Detect which cell encompasses the target text, then output its (X, Y) center coordinate. 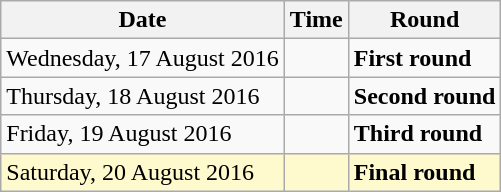
Saturday, 20 August 2016 (143, 172)
Round (424, 20)
Third round (424, 134)
Wednesday, 17 August 2016 (143, 58)
Thursday, 18 August 2016 (143, 96)
Date (143, 20)
Second round (424, 96)
First round (424, 58)
Final round (424, 172)
Time (316, 20)
Friday, 19 August 2016 (143, 134)
